Output the (X, Y) coordinate of the center of the cell containing the given text.  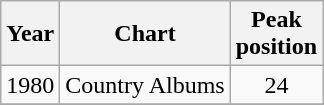
Peakposition (276, 34)
Chart (145, 34)
Country Albums (145, 85)
1980 (30, 85)
Year (30, 34)
24 (276, 85)
